Return (x, y) of the center of cell containing provided text 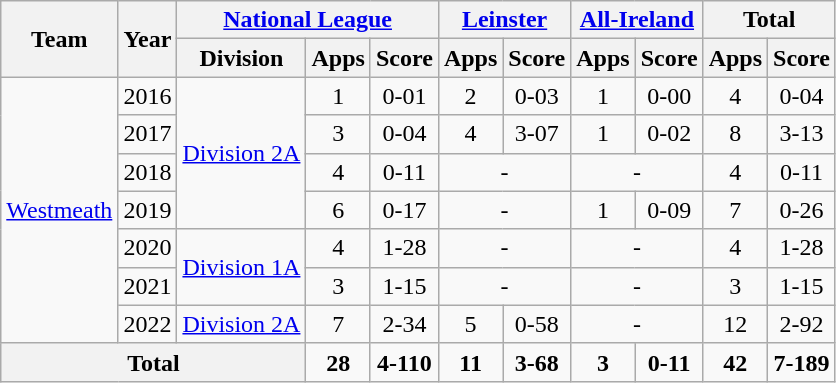
4-110 (404, 362)
3-13 (802, 134)
0-01 (404, 96)
0-00 (669, 96)
0-17 (404, 210)
28 (338, 362)
2021 (148, 286)
2017 (148, 134)
National League (308, 20)
Division (242, 58)
2016 (148, 96)
Westmeath (60, 210)
6 (338, 210)
3-07 (537, 134)
0-26 (802, 210)
0-03 (537, 96)
Team (60, 39)
2020 (148, 248)
5 (470, 324)
2-34 (404, 324)
All-Ireland (637, 20)
11 (470, 362)
12 (735, 324)
2018 (148, 172)
2019 (148, 210)
0-09 (669, 210)
8 (735, 134)
Division 1A (242, 267)
Leinster (504, 20)
3-68 (537, 362)
42 (735, 362)
0-58 (537, 324)
2 (470, 96)
2022 (148, 324)
Year (148, 39)
2-92 (802, 324)
0-02 (669, 134)
7-189 (802, 362)
